Locate the cell with the specified text and output its (x, y) center coordinate. 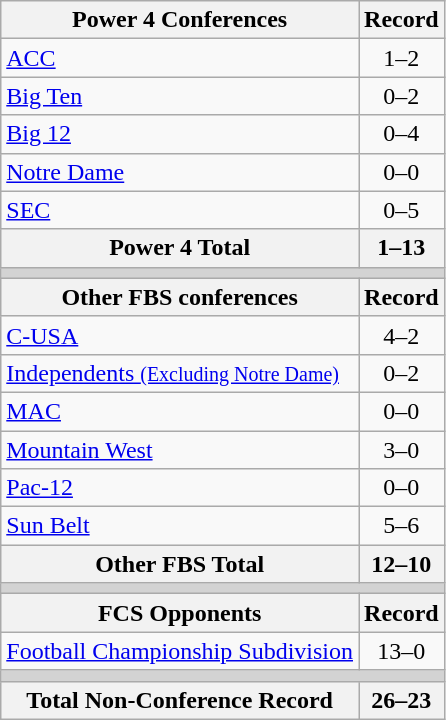
12–10 (402, 564)
4–2 (402, 335)
Mountain West (180, 449)
26–23 (402, 700)
Big 12 (180, 134)
3–0 (402, 449)
Total Non-Conference Record (180, 700)
Power 4 Total (180, 248)
Notre Dame (180, 172)
1–13 (402, 248)
1–2 (402, 58)
Football Championship Subdivision (180, 651)
0–5 (402, 210)
Power 4 Conferences (180, 20)
Big Ten (180, 96)
13–0 (402, 651)
SEC (180, 210)
ACC (180, 58)
Independents (Excluding Notre Dame) (180, 373)
C-USA (180, 335)
0–4 (402, 134)
FCS Opponents (180, 613)
5–6 (402, 526)
MAC (180, 411)
Other FBS conferences (180, 297)
Sun Belt (180, 526)
Other FBS Total (180, 564)
Pac-12 (180, 488)
